Extract the (x, y) coordinate from the center of the cell holding the provided text.  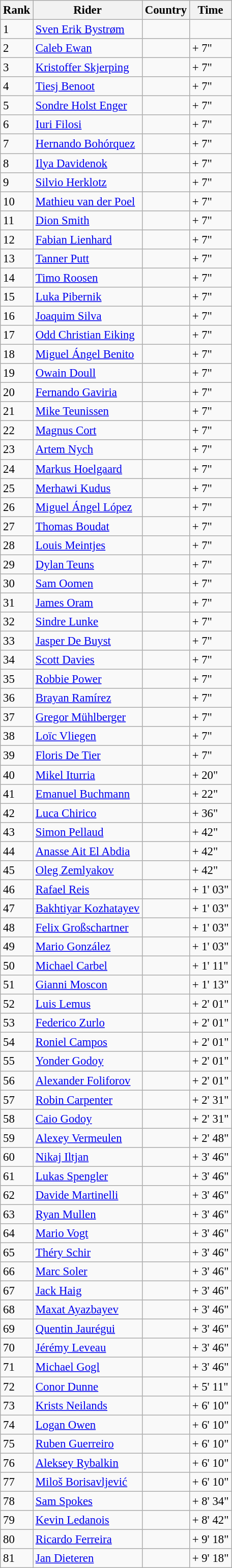
Gianni Moscon (88, 985)
Caio Godoy (88, 1119)
Miloš Borisavljević (88, 1482)
Krists Neilands (88, 1405)
14 (17, 278)
Oleg Zemlyakov (88, 870)
Jérémy Leveau (88, 1348)
45 (17, 870)
70 (17, 1348)
74 (17, 1425)
Felix Großschartner (88, 927)
41 (17, 794)
9 (17, 182)
4 (17, 86)
51 (17, 985)
Rider (88, 10)
+ 36" (210, 813)
+ 8' 42" (210, 1520)
Ilya Davidenok (88, 163)
16 (17, 316)
Jan Dieteren (88, 1558)
6 (17, 125)
71 (17, 1367)
Federico Zurlo (88, 1023)
+ 20" (210, 775)
Luka Pibernik (88, 297)
Artem Nych (88, 450)
29 (17, 564)
Tanner Putt (88, 259)
Tiesj Benoot (88, 86)
Robbie Power (88, 679)
Lukas Spengler (88, 1176)
Hernando Bohórquez (88, 144)
Anasse Ait El Abdia (88, 851)
59 (17, 1138)
Théry Schir (88, 1253)
Timo Roosen (88, 278)
Magnus Cort (88, 431)
68 (17, 1310)
Jack Haig (88, 1291)
Mario Vogt (88, 1233)
79 (17, 1520)
Maxat Ayazbayev (88, 1310)
53 (17, 1023)
12 (17, 239)
73 (17, 1405)
48 (17, 927)
11 (17, 220)
Miguel Ángel López (88, 507)
Rafael Reis (88, 889)
Michael Carbel (88, 966)
2 (17, 48)
Merhawi Kudus (88, 488)
10 (17, 201)
+ 2' 48" (210, 1138)
Gregor Mühlberger (88, 717)
Fabian Lienhard (88, 239)
27 (17, 526)
Markus Hoelgaard (88, 469)
22 (17, 431)
65 (17, 1253)
Roniel Campos (88, 1042)
34 (17, 660)
Loïc Vliegen (88, 737)
Rank (17, 10)
13 (17, 259)
3 (17, 68)
47 (17, 909)
Dion Smith (88, 220)
+ 8' 34" (210, 1501)
Louis Meintjes (88, 546)
80 (17, 1539)
Sam Oomen (88, 584)
Simon Pellaud (88, 832)
81 (17, 1558)
Ruben Guerreiro (88, 1443)
Yonder Godoy (88, 1062)
Mathieu van der Poel (88, 201)
Kevin Ledanois (88, 1520)
50 (17, 966)
36 (17, 698)
Robin Carpenter (88, 1100)
32 (17, 622)
+ 1' 11" (210, 966)
67 (17, 1291)
20 (17, 393)
62 (17, 1195)
39 (17, 756)
17 (17, 335)
55 (17, 1062)
Odd Christian Eiking (88, 335)
24 (17, 469)
63 (17, 1214)
78 (17, 1501)
61 (17, 1176)
Alexey Vermeulen (88, 1138)
Scott Davies (88, 660)
Luis Lemus (88, 1004)
23 (17, 450)
Mike Teunissen (88, 411)
Sven Erik Bystrøm (88, 29)
Luca Chirico (88, 813)
19 (17, 373)
30 (17, 584)
Dylan Teuns (88, 564)
Country (166, 10)
28 (17, 546)
44 (17, 851)
Bakhtiyar Kozhatayev (88, 909)
31 (17, 602)
64 (17, 1233)
15 (17, 297)
Iuri Filosi (88, 125)
+ 5' 11" (210, 1386)
Aleksey Rybalkin (88, 1463)
Michael Gogl (88, 1367)
75 (17, 1443)
Brayan Ramírez (88, 698)
Davide Martinelli (88, 1195)
58 (17, 1119)
49 (17, 947)
42 (17, 813)
7 (17, 144)
57 (17, 1100)
8 (17, 163)
Quentin Jaurégui (88, 1329)
21 (17, 411)
Joaquim Silva (88, 316)
Fernando Gaviria (88, 393)
Marc Soler (88, 1272)
69 (17, 1329)
33 (17, 641)
Ricardo Ferreira (88, 1539)
35 (17, 679)
Kristoffer Skjerping (88, 68)
1 (17, 29)
Sam Spokes (88, 1501)
Caleb Ewan (88, 48)
40 (17, 775)
Time (210, 10)
54 (17, 1042)
Silvio Herklotz (88, 182)
+ 22" (210, 794)
Conor Dunne (88, 1386)
Miguel Ángel Benito (88, 354)
77 (17, 1482)
Mario González (88, 947)
Floris De Tier (88, 756)
43 (17, 832)
+ 1' 13" (210, 985)
Thomas Boudat (88, 526)
Sindre Lunke (88, 622)
Emanuel Buchmann (88, 794)
72 (17, 1386)
Mikel Iturria (88, 775)
46 (17, 889)
Ryan Mullen (88, 1214)
37 (17, 717)
25 (17, 488)
Logan Owen (88, 1425)
5 (17, 106)
Jasper De Buyst (88, 641)
38 (17, 737)
56 (17, 1080)
Alexander Foliforov (88, 1080)
66 (17, 1272)
18 (17, 354)
James Oram (88, 602)
26 (17, 507)
Owain Doull (88, 373)
Sondre Holst Enger (88, 106)
52 (17, 1004)
Nikaj Iltjan (88, 1157)
60 (17, 1157)
76 (17, 1463)
